Identify which cell holds the provided text, then report its [X, Y] central coordinate. 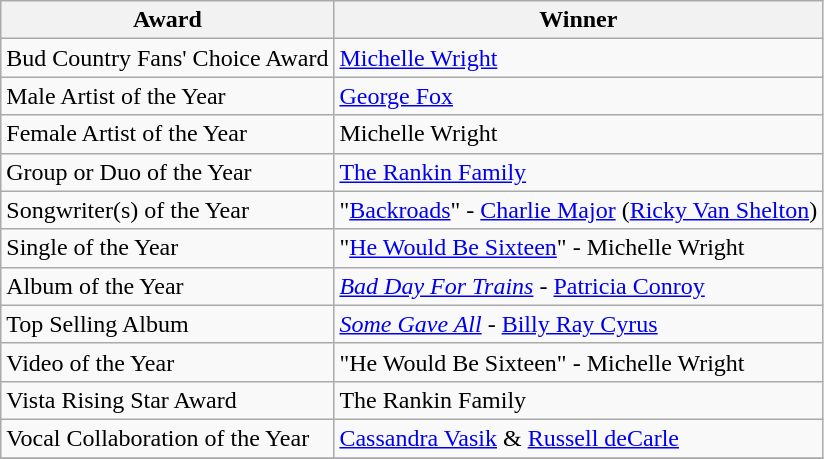
Cassandra Vasik & Russell deCarle [578, 438]
Album of the Year [168, 286]
Vista Rising Star Award [168, 400]
Video of the Year [168, 362]
Vocal Collaboration of the Year [168, 438]
Group or Duo of the Year [168, 172]
Award [168, 20]
George Fox [578, 96]
Female Artist of the Year [168, 134]
Top Selling Album [168, 324]
Some Gave All - Billy Ray Cyrus [578, 324]
Bud Country Fans' Choice Award [168, 58]
"Backroads" - Charlie Major (Ricky Van Shelton) [578, 210]
Single of the Year [168, 248]
Winner [578, 20]
Bad Day For Trains - Patricia Conroy [578, 286]
Songwriter(s) of the Year [168, 210]
Male Artist of the Year [168, 96]
